From the cell containing the given text, extract its center point as [X, Y] coordinate. 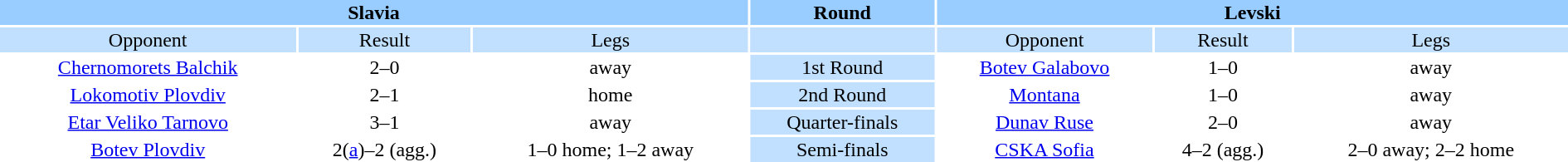
Montana [1045, 95]
3–1 [384, 122]
Round [843, 12]
2(a)–2 (agg.) [384, 150]
Botev Galabovo [1045, 67]
Chernomorets Balchik [148, 67]
2–1 [384, 95]
Lokomotiv Plovdiv [148, 95]
2–0 away; 2–2 home [1430, 150]
1st Round [843, 67]
1–0 home; 1–2 away [611, 150]
Quarter-finals [843, 122]
2nd Round [843, 95]
Etar Veliko Tarnovo [148, 122]
Semi-finals [843, 150]
Botev Plovdiv [148, 150]
Slavia [373, 12]
home [611, 95]
Levski [1253, 12]
CSKA Sofia [1045, 150]
Dunav Ruse [1045, 122]
4–2 (agg.) [1223, 150]
